Identify which cell holds the provided text, then report its [x, y] central coordinate. 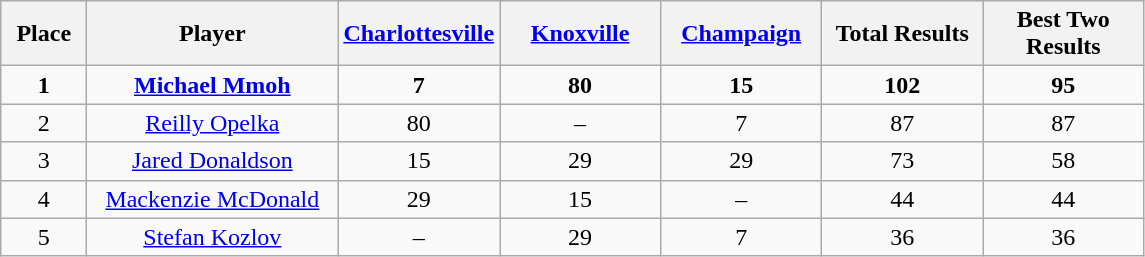
Michael Mmoh [212, 85]
4 [44, 199]
1 [44, 85]
73 [902, 161]
5 [44, 237]
Player [212, 34]
Charlottesville [419, 34]
Champaign [742, 34]
Best Two Results [1064, 34]
3 [44, 161]
Reilly Opelka [212, 123]
Knoxville [580, 34]
2 [44, 123]
Jared Donaldson [212, 161]
Total Results [902, 34]
58 [1064, 161]
102 [902, 85]
Place [44, 34]
Stefan Kozlov [212, 237]
Mackenzie McDonald [212, 199]
95 [1064, 85]
